Return the (x, y) coordinate for the center point of the cell that contains the specified text.  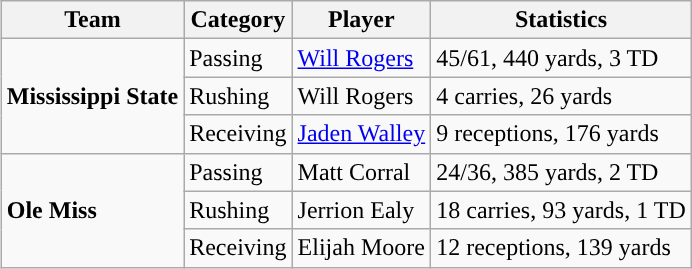
Team (92, 20)
Statistics (562, 20)
Player (362, 20)
4 carries, 26 yards (562, 96)
24/36, 385 yards, 2 TD (562, 172)
9 receptions, 176 yards (562, 134)
Category (238, 20)
18 carries, 93 yards, 1 TD (562, 210)
Matt Corral (362, 172)
Elijah Moore (362, 248)
Jaden Walley (362, 134)
Mississippi State (92, 96)
45/61, 440 yards, 3 TD (562, 58)
Jerrion Ealy (362, 210)
12 receptions, 139 yards (562, 248)
Ole Miss (92, 210)
